Scan for the cell matching the given text and deliver its [x, y] coordinate at center. 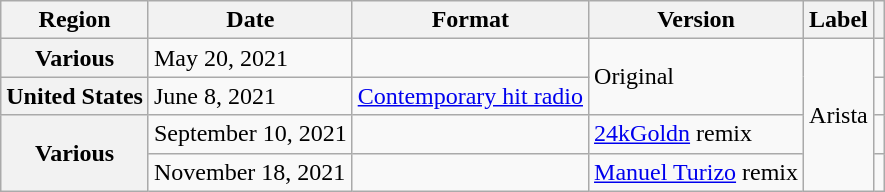
September 10, 2021 [250, 134]
May 20, 2021 [250, 58]
Label [839, 20]
Date [250, 20]
Contemporary hit radio [470, 96]
Format [470, 20]
Manuel Turizo remix [696, 172]
United States [75, 96]
Arista [839, 115]
Original [696, 77]
November 18, 2021 [250, 172]
Region [75, 20]
Version [696, 20]
June 8, 2021 [250, 96]
24kGoldn remix [696, 134]
